Locate the cell with the specified text and output its (X, Y) center coordinate. 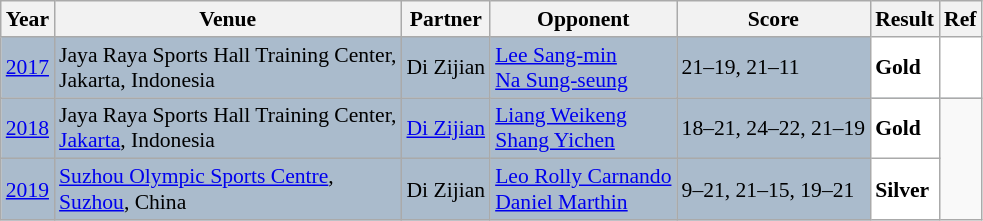
2017 (28, 68)
Partner (446, 19)
2019 (28, 190)
Lee Sang-min Na Sung-seung (583, 68)
Result (904, 19)
Opponent (583, 19)
Venue (228, 19)
21–19, 21–11 (774, 68)
Silver (904, 190)
18–21, 24–22, 21–19 (774, 128)
Year (28, 19)
9–21, 21–15, 19–21 (774, 190)
2018 (28, 128)
Score (774, 19)
Suzhou Olympic Sports Centre,Suzhou, China (228, 190)
Ref (960, 19)
Liang Weikeng Shang Yichen (583, 128)
Leo Rolly Carnando Daniel Marthin (583, 190)
